Search for the cell housing the specified text and yield its [x, y] center coordinate. 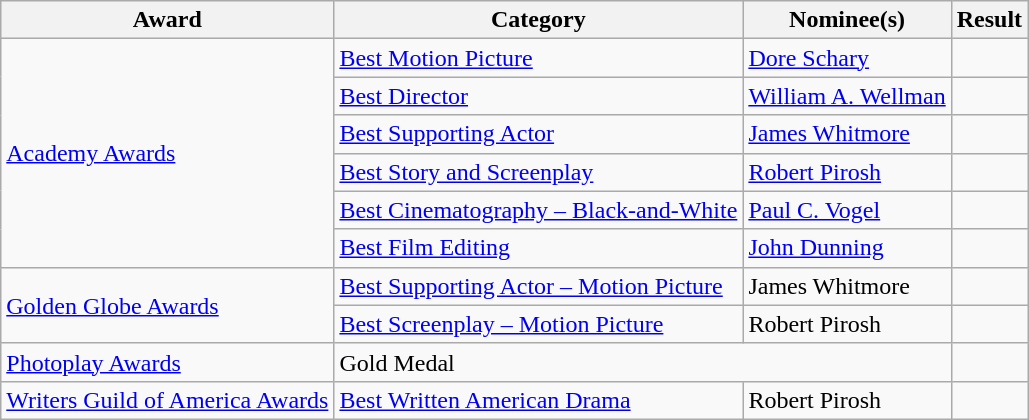
John Dunning [847, 248]
Academy Awards [168, 153]
Writers Guild of America Awards [168, 400]
Best Supporting Actor [538, 134]
Gold Medal [642, 362]
Best Supporting Actor – Motion Picture [538, 286]
Best Story and Screenplay [538, 172]
Result [989, 20]
Nominee(s) [847, 20]
Award [168, 20]
Category [538, 20]
Dore Schary [847, 58]
Best Screenplay – Motion Picture [538, 324]
Best Film Editing [538, 248]
Best Cinematography – Black-and-White [538, 210]
Best Motion Picture [538, 58]
Paul C. Vogel [847, 210]
Best Director [538, 96]
Photoplay Awards [168, 362]
Golden Globe Awards [168, 305]
William A. Wellman [847, 96]
Best Written American Drama [538, 400]
